From the cell containing the given text, extract its center point as (X, Y) coordinate. 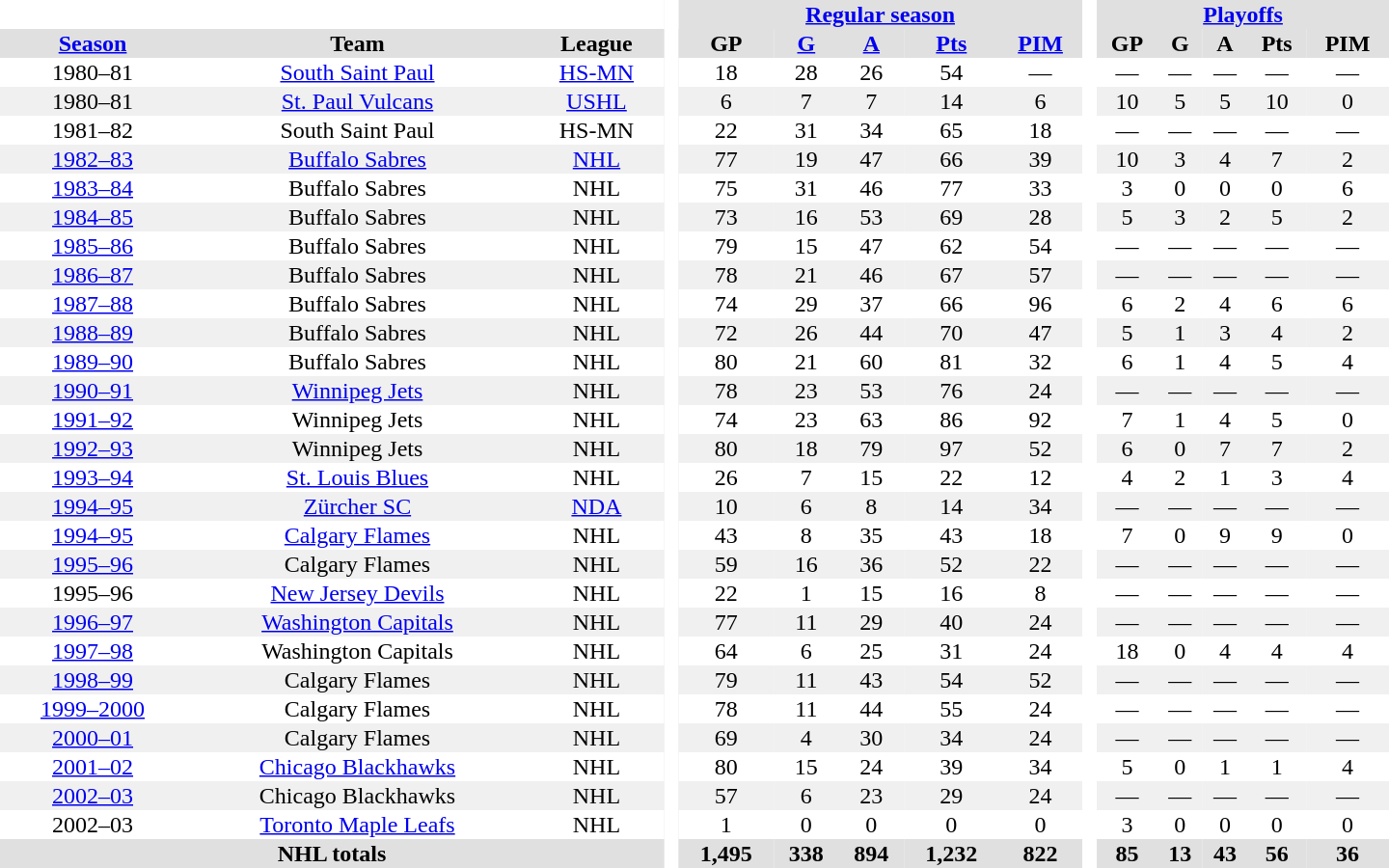
New Jersey Devils (357, 593)
1990–91 (93, 391)
35 (872, 535)
64 (727, 651)
96 (1041, 304)
25 (872, 651)
72 (727, 333)
32 (1041, 362)
76 (951, 391)
1983–84 (93, 188)
USHL (596, 101)
League (596, 43)
1982–83 (93, 159)
1984–85 (93, 217)
1988–89 (93, 333)
33 (1041, 188)
73 (727, 217)
62 (951, 246)
Team (357, 43)
NDA (596, 506)
1997–98 (93, 651)
1996–97 (93, 622)
894 (872, 854)
2000–01 (93, 738)
12 (1041, 477)
St. Louis Blues (357, 477)
1981–82 (93, 130)
40 (951, 622)
Zürcher SC (357, 506)
85 (1127, 854)
1993–94 (93, 477)
55 (951, 709)
1998–99 (93, 680)
822 (1041, 854)
1992–93 (93, 448)
1986–87 (93, 275)
30 (872, 738)
St. Paul Vulcans (357, 101)
338 (806, 854)
60 (872, 362)
63 (872, 420)
65 (951, 130)
97 (951, 448)
75 (727, 188)
1,232 (951, 854)
56 (1277, 854)
70 (951, 333)
Toronto Maple Leafs (357, 825)
86 (951, 420)
37 (872, 304)
NHL totals (332, 854)
67 (951, 275)
Season (93, 43)
81 (951, 362)
2001–02 (93, 767)
92 (1041, 420)
59 (727, 564)
13 (1181, 854)
1987–88 (93, 304)
Regular season (881, 14)
1,495 (727, 854)
1991–92 (93, 420)
19 (806, 159)
1989–90 (93, 362)
Playoffs (1242, 14)
1999–2000 (93, 709)
1985–86 (93, 246)
